Search for the cell housing the specified text and yield its [X, Y] center coordinate. 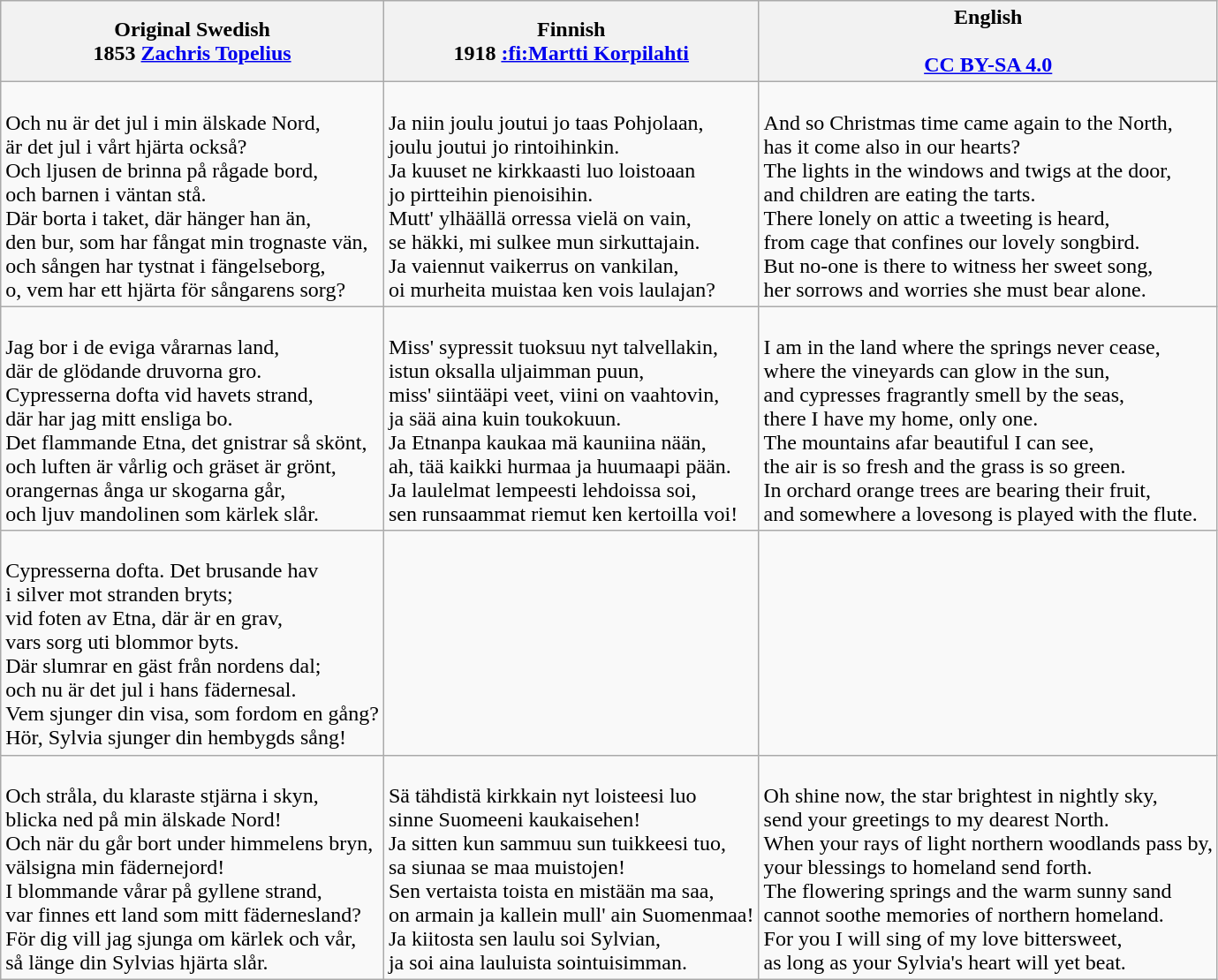
Original Swedish1853 Zachris Topelius [193, 41]
Finnish1918 :fi:Martti Korpilahti [571, 41]
EnglishCC BY-SA 4.0 [987, 41]
